Scan for the cell matching the given text and deliver its [x, y] coordinate at center. 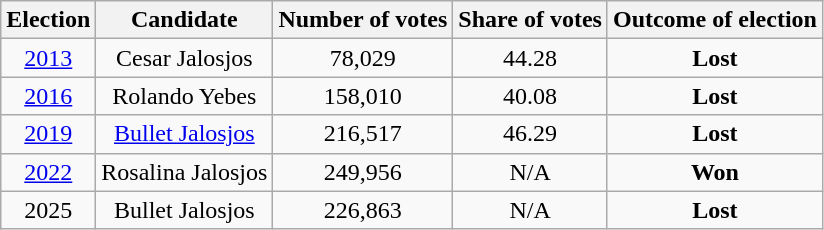
158,010 [363, 96]
46.29 [530, 134]
Number of votes [363, 20]
Share of votes [530, 20]
Election [48, 20]
2019 [48, 134]
78,029 [363, 58]
226,863 [363, 210]
Cesar Jalosjos [184, 58]
249,956 [363, 172]
2016 [48, 96]
40.08 [530, 96]
2013 [48, 58]
2025 [48, 210]
44.28 [530, 58]
Won [714, 172]
Rolando Yebes [184, 96]
Outcome of election [714, 20]
Candidate [184, 20]
216,517 [363, 134]
2022 [48, 172]
Rosalina Jalosjos [184, 172]
